Output the [X, Y] coordinate of the center of the cell containing the given text.  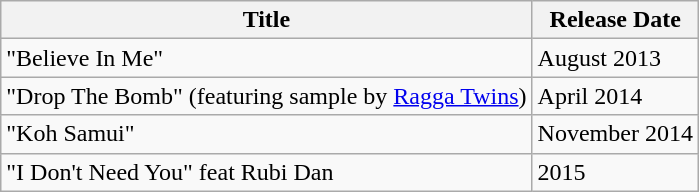
Title [266, 20]
"Believe In Me" [266, 58]
2015 [615, 172]
"Koh Samui" [266, 134]
Release Date [615, 20]
November 2014 [615, 134]
August 2013 [615, 58]
April 2014 [615, 96]
"I Don't Need You" feat Rubi Dan [266, 172]
"Drop The Bomb" (featuring sample by Ragga Twins) [266, 96]
